For the text-containing cell, return its midpoint in (X, Y) coordinate format. 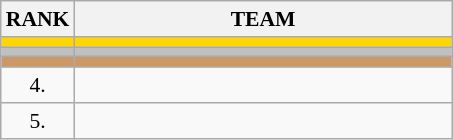
TEAM (262, 19)
RANK (38, 19)
4. (38, 85)
5. (38, 121)
